Provide the (x, y) coordinate of the cell's center where the given text is located.  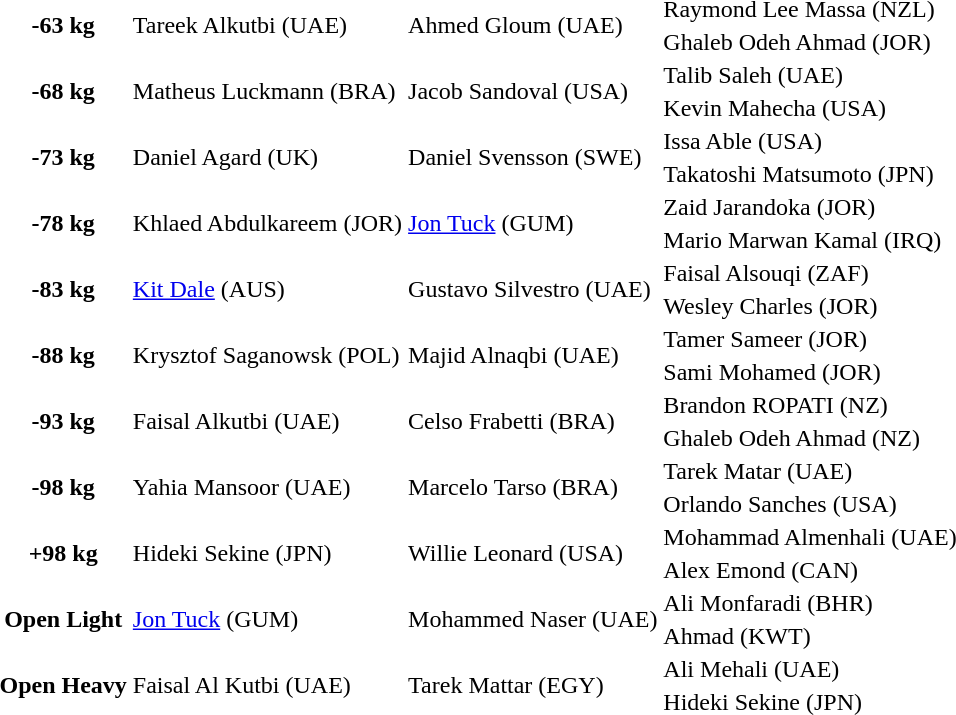
Majid Alnaqbi (UAE) (533, 356)
Willie Leonard (USA) (533, 554)
Mohammed Naser (UAE) (533, 620)
Hideki Sekine (JPN) (267, 554)
Yahia Mansoor (UAE) (267, 488)
Daniel Agard (UK) (267, 158)
Marcelo Tarso (BRA) (533, 488)
Matheus Luckmann (BRA) (267, 92)
Celso Frabetti (BRA) (533, 422)
Kit Dale (AUS) (267, 290)
Gustavo Silvestro (UAE) (533, 290)
Daniel Svensson (SWE) (533, 158)
Faisal Alkutbi (UAE) (267, 422)
Krysztof Saganowsk (POL) (267, 356)
Jacob Sandoval (USA) (533, 92)
Khlaed Abdulkareem (JOR) (267, 224)
